Pinpoint the cell where the given text exists, returning its [x, y] midpoint coordinate. 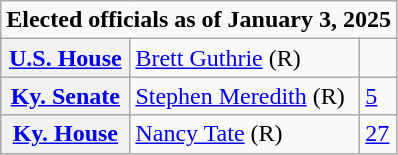
Ky. House [66, 134]
5 [378, 96]
Brett Guthrie (R) [245, 58]
Elected officials as of January 3, 2025 [199, 20]
Stephen Meredith (R) [245, 96]
U.S. House [66, 58]
Ky. Senate [66, 96]
27 [378, 134]
Nancy Tate (R) [245, 134]
